From the cell containing the given text, extract its center point as [x, y] coordinate. 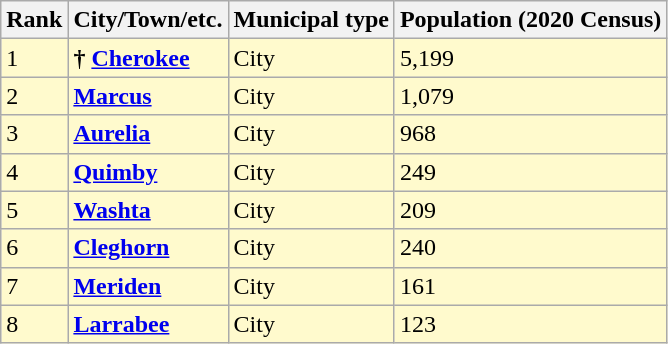
4 [34, 172]
7 [34, 286]
Meriden [148, 286]
Quimby [148, 172]
3 [34, 134]
† Cherokee [148, 58]
City/Town/etc. [148, 20]
968 [530, 134]
Aurelia [148, 134]
249 [530, 172]
Rank [34, 20]
161 [530, 286]
5,199 [530, 58]
123 [530, 324]
6 [34, 248]
8 [34, 324]
1,079 [530, 96]
5 [34, 210]
1 [34, 58]
Marcus [148, 96]
Washta [148, 210]
2 [34, 96]
Cleghorn [148, 248]
209 [530, 210]
Population (2020 Census) [530, 20]
Larrabee [148, 324]
Municipal type [311, 20]
240 [530, 248]
